Identify which cell holds the provided text, then report its (X, Y) central coordinate. 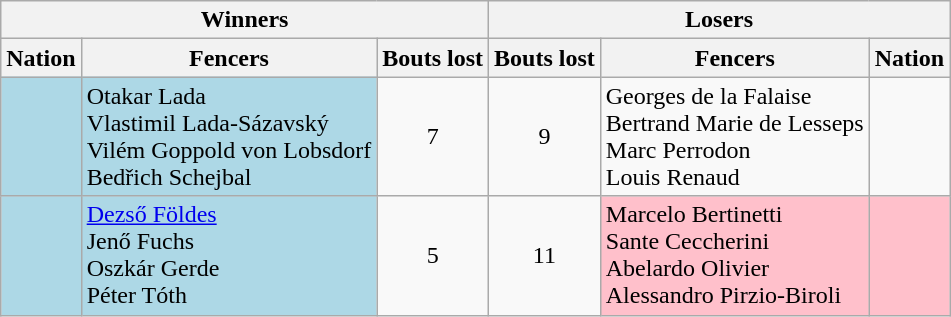
5 (433, 256)
Otakar Lada Vlastimil Lada-Sázavský Vilém Goppold von Lobsdorf Bedřich Schejbal (229, 136)
11 (545, 256)
7 (433, 136)
Winners (245, 20)
Georges de la Falaise Bertrand Marie de Lesseps Marc Perrodon Louis Renaud (734, 136)
Marcelo Bertinetti Sante Ceccherini Abelardo Olivier Alessandro Pirzio-Biroli (734, 256)
Dezső Földes Jenő Fuchs Oszkár Gerde Péter Tóth (229, 256)
Losers (720, 20)
9 (545, 136)
